Return (x, y) of the center of cell containing provided text 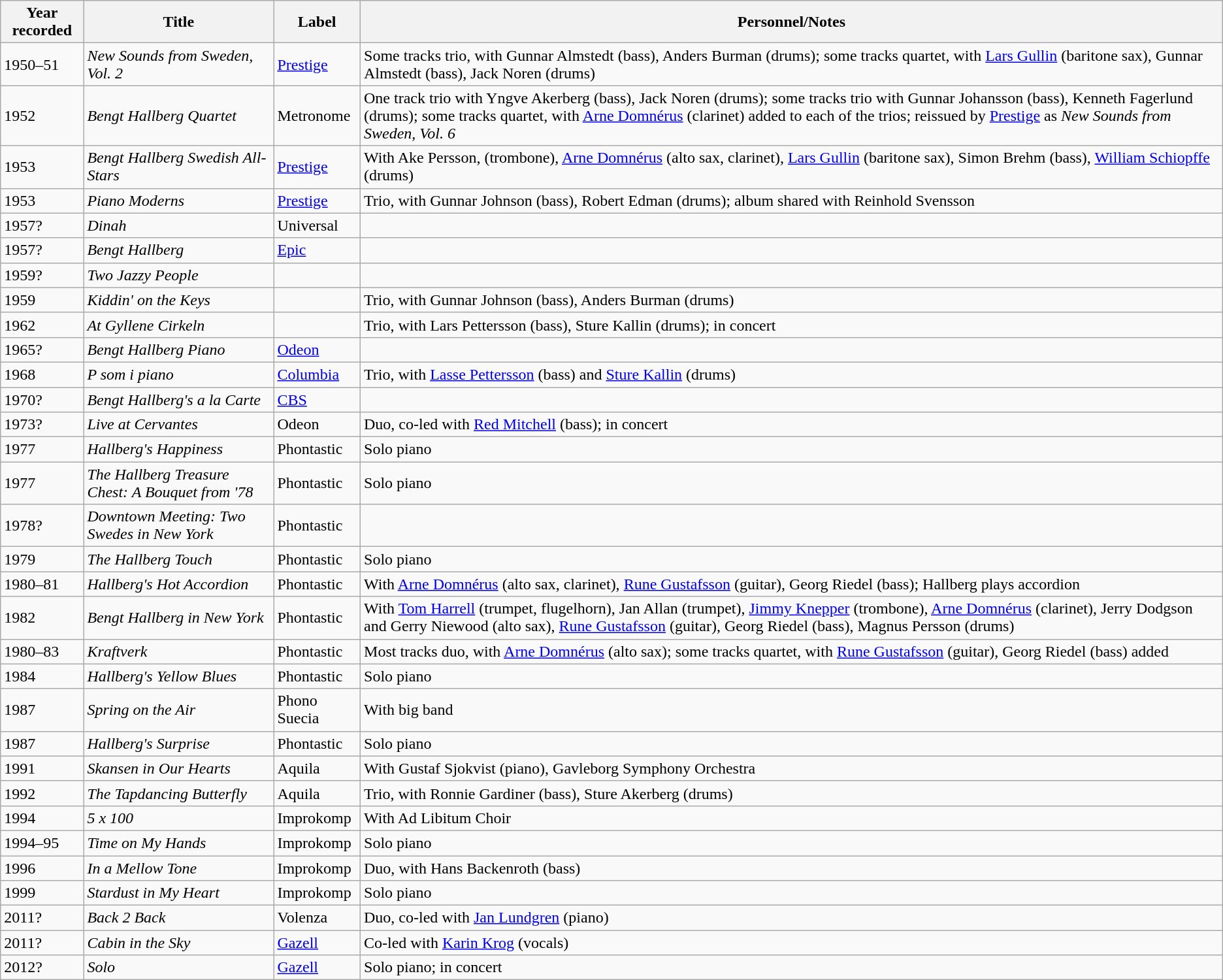
1968 (42, 374)
1973? (42, 425)
Most tracks duo, with Arne Domnérus (alto sax); some tracks quartet, with Rune Gustafsson (guitar), Georg Riedel (bass) added (792, 651)
With Ad Libitum Choir (792, 818)
1959 (42, 300)
1978? (42, 525)
1991 (42, 768)
Personnel/Notes (792, 22)
1980–83 (42, 651)
Bengt Hallberg's a la Carte (179, 399)
1962 (42, 325)
Solo piano; in concert (792, 968)
Title (179, 22)
With Gustaf Sjokvist (piano), Gavleborg Symphony Orchestra (792, 768)
1996 (42, 868)
Downtown Meeting: Two Swedes in New York (179, 525)
Bengt Hallberg Piano (179, 350)
At Gyllene Cirkeln (179, 325)
Kraftverk (179, 651)
1970? (42, 399)
Kiddin' on the Keys (179, 300)
5 x 100 (179, 818)
1992 (42, 793)
Trio, with Gunnar Johnson (bass), Robert Edman (drums); album shared with Reinhold Svensson (792, 201)
Hallberg's Happiness (179, 449)
1999 (42, 893)
Metronome (318, 116)
Co-led with Karin Krog (vocals) (792, 943)
Duo, co-led with Jan Lundgren (piano) (792, 918)
1982 (42, 618)
Bengt Hallberg in New York (179, 618)
Hallberg's Surprise (179, 743)
1980–81 (42, 584)
1984 (42, 676)
Hallberg's Hot Accordion (179, 584)
1979 (42, 559)
The Hallberg Treasure Chest: A Bouquet from '78 (179, 483)
1994–95 (42, 843)
Universal (318, 225)
Columbia (318, 374)
Duo, with Hans Backenroth (bass) (792, 868)
New Sounds from Sweden, Vol. 2 (179, 64)
With Arne Domnérus (alto sax, clarinet), Rune Gustafsson (guitar), Georg Riedel (bass); Hallberg plays accordion (792, 584)
1952 (42, 116)
The Hallberg Touch (179, 559)
1965? (42, 350)
Duo, co-led with Red Mitchell (bass); in concert (792, 425)
Time on My Hands (179, 843)
Bengt Hallberg Quartet (179, 116)
Phono Suecia (318, 710)
P som i piano (179, 374)
1959? (42, 275)
1950–51 (42, 64)
Dinah (179, 225)
In a Mellow Tone (179, 868)
CBS (318, 399)
Volenza (318, 918)
Trio, with Lasse Pettersson (bass) and Sture Kallin (drums) (792, 374)
Label (318, 22)
Skansen in Our Hearts (179, 768)
Year recorded (42, 22)
The Tapdancing Butterfly (179, 793)
Stardust in My Heart (179, 893)
Epic (318, 250)
Bengt Hallberg (179, 250)
With big band (792, 710)
Back 2 Back (179, 918)
Bengt Hallberg Swedish All-Stars (179, 167)
Live at Cervantes (179, 425)
Hallberg's Yellow Blues (179, 676)
1994 (42, 818)
Trio, with Lars Pettersson (bass), Sture Kallin (drums); in concert (792, 325)
With Ake Persson, (trombone), Arne Domnérus (alto sax, clarinet), Lars Gullin (baritone sax), Simon Brehm (bass), William Schiopffe (drums) (792, 167)
Solo (179, 968)
Two Jazzy People (179, 275)
Trio, with Ronnie Gardiner (bass), Sture Akerberg (drums) (792, 793)
2012? (42, 968)
Spring on the Air (179, 710)
Piano Moderns (179, 201)
Trio, with Gunnar Johnson (bass), Anders Burman (drums) (792, 300)
Cabin in the Sky (179, 943)
